Output the (x, y) coordinate of the center of the cell containing the given text.  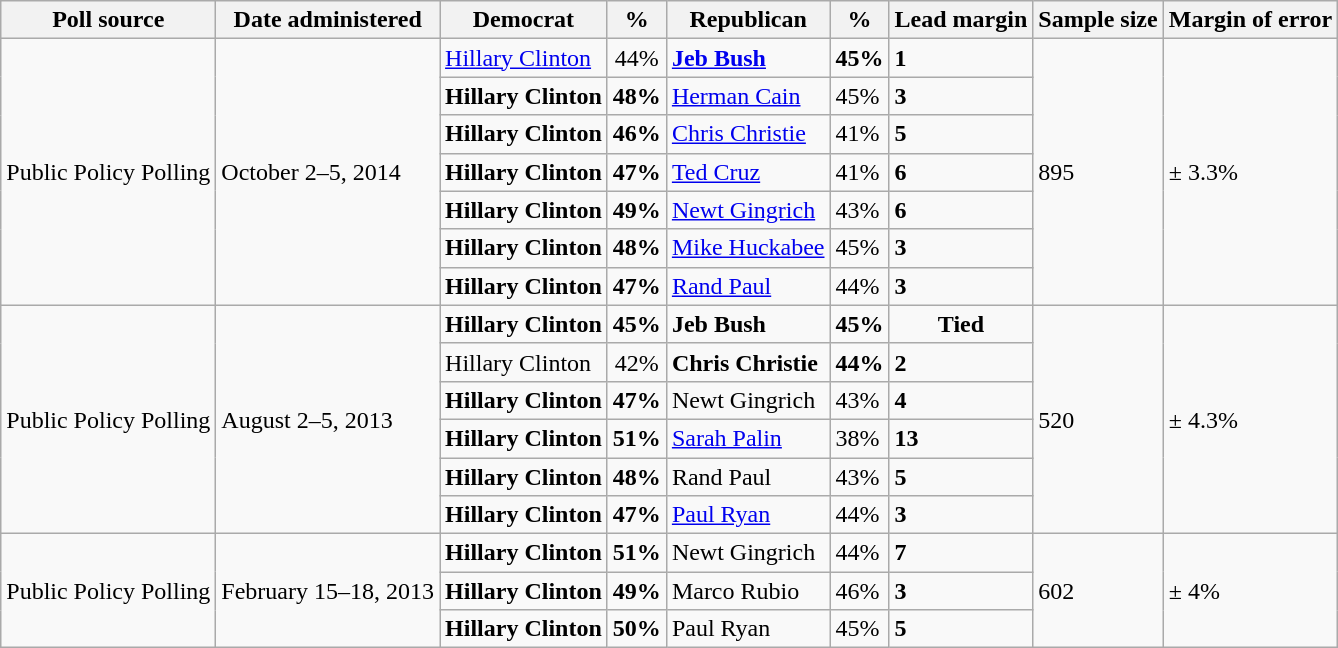
± 4.3% (1250, 419)
520 (1098, 419)
Margin of error (1250, 20)
602 (1098, 591)
Marco Rubio (748, 591)
Sarah Palin (748, 438)
Democrat (524, 20)
38% (860, 438)
Lead margin (961, 20)
42% (636, 362)
2 (961, 362)
13 (961, 438)
February 15–18, 2013 (328, 591)
August 2–5, 2013 (328, 419)
Mike Huckabee (748, 248)
Poll source (108, 20)
50% (636, 629)
1 (961, 58)
4 (961, 400)
Ted Cruz (748, 172)
Tied (961, 324)
October 2–5, 2014 (328, 172)
Herman Cain (748, 96)
± 4% (1250, 591)
Sample size (1098, 20)
± 3.3% (1250, 172)
Date administered (328, 20)
895 (1098, 172)
Republican (748, 20)
7 (961, 553)
